Capture the cell that displays the provided text and extract its [X, Y] central coordinate. 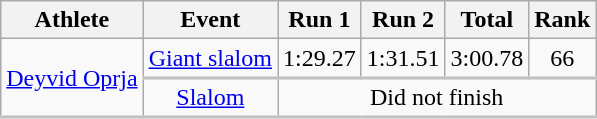
1:31.51 [403, 58]
Run 2 [403, 20]
Rank [562, 20]
Total [487, 20]
Did not finish [437, 98]
Slalom [210, 98]
Event [210, 20]
Deyvid Oprja [72, 78]
3:00.78 [487, 58]
66 [562, 58]
Run 1 [320, 20]
1:29.27 [320, 58]
Giant slalom [210, 58]
Athlete [72, 20]
